Capture the cell that displays the provided text and extract its [X, Y] central coordinate. 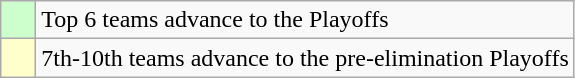
7th-10th teams advance to the pre-elimination Playoffs [305, 58]
Top 6 teams advance to the Playoffs [305, 20]
